Detect which cell encompasses the target text, then output its (x, y) center coordinate. 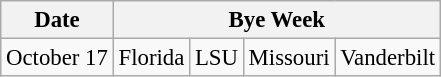
LSU (217, 58)
Florida (151, 58)
Bye Week (276, 20)
October 17 (57, 58)
Date (57, 20)
Missouri (289, 58)
Vanderbilt (388, 58)
